Identify which cell holds the provided text, then report its [x, y] central coordinate. 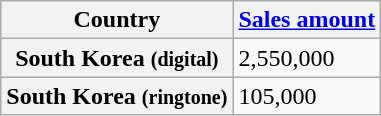
Country [117, 20]
South Korea (digital) [117, 58]
2,550,000 [307, 58]
Sales amount [307, 20]
105,000 [307, 96]
South Korea (ringtone) [117, 96]
